Output the [x, y] coordinate of the center of the cell containing the given text.  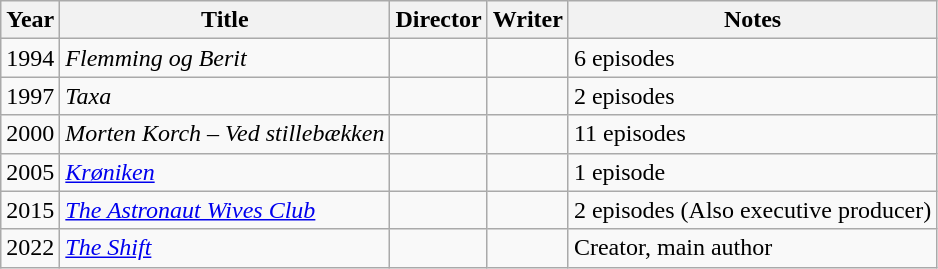
Flemming og Berit [225, 58]
1 episode [752, 172]
2005 [30, 172]
2 episodes (Also executive producer) [752, 210]
Creator, main author [752, 248]
2022 [30, 248]
2000 [30, 134]
Director [438, 20]
2015 [30, 210]
The Astronaut Wives Club [225, 210]
Writer [528, 20]
Year [30, 20]
1994 [30, 58]
Taxa [225, 96]
Krøniken [225, 172]
Morten Korch – Ved stillebækken [225, 134]
The Shift [225, 248]
Title [225, 20]
6 episodes [752, 58]
Notes [752, 20]
2 episodes [752, 96]
1997 [30, 96]
11 episodes [752, 134]
